Determine the (X, Y) coordinate at the center of the cell enclosing the given text.  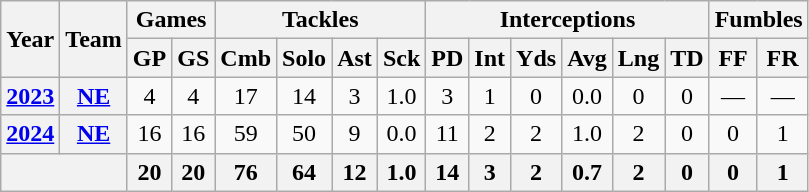
Interceptions (568, 20)
Int (490, 58)
Solo (304, 58)
Year (30, 39)
17 (246, 96)
Sck (401, 58)
76 (246, 172)
Avg (588, 58)
Tackles (320, 20)
59 (246, 134)
Lng (638, 58)
FR (782, 58)
Games (170, 20)
0.7 (588, 172)
Team (94, 39)
2023 (30, 96)
9 (355, 134)
PD (448, 58)
2024 (30, 134)
64 (304, 172)
50 (304, 134)
GP (149, 58)
TD (687, 58)
Yds (536, 58)
GS (194, 58)
FF (733, 58)
11 (448, 134)
Ast (355, 58)
Cmb (246, 58)
Fumbles (758, 20)
12 (355, 172)
